Locate the cell with the specified text and output its [x, y] center coordinate. 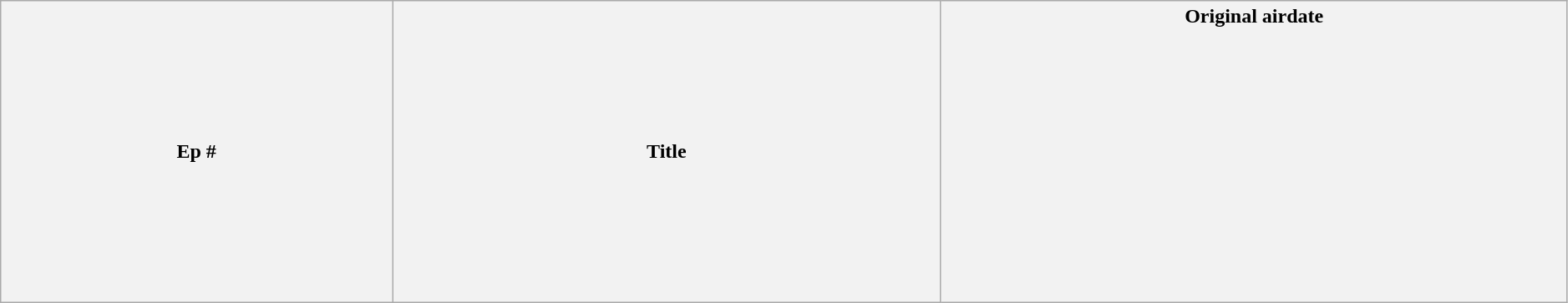
Ep # [197, 152]
Title [667, 152]
Original airdate [1254, 152]
